Detect which cell encompasses the target text, then output its (x, y) center coordinate. 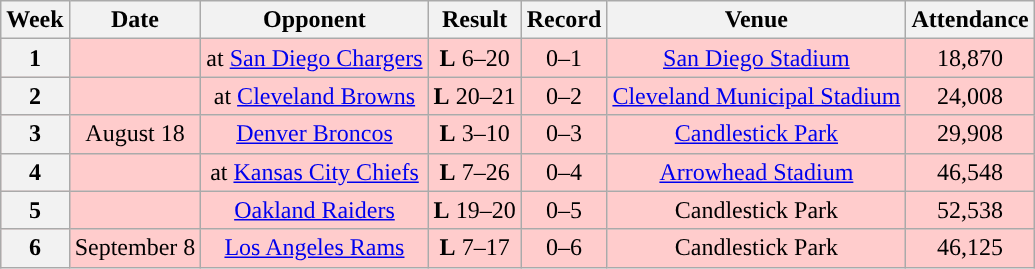
Attendance (970, 20)
Los Angeles Rams (314, 248)
5 (35, 210)
2 (35, 96)
at Cleveland Browns (314, 96)
Venue (756, 20)
at Kansas City Chiefs (314, 172)
4 (35, 172)
August 18 (135, 134)
Cleveland Municipal Stadium (756, 96)
Oakland Raiders (314, 210)
September 8 (135, 248)
1 (35, 58)
29,908 (970, 134)
Week (35, 20)
Record (564, 20)
3 (35, 134)
L 7–17 (474, 248)
46,548 (970, 172)
0–3 (564, 134)
0–4 (564, 172)
Result (474, 20)
0–5 (564, 210)
6 (35, 248)
0–6 (564, 248)
at San Diego Chargers (314, 58)
18,870 (970, 58)
L 20–21 (474, 96)
0–2 (564, 96)
Arrowhead Stadium (756, 172)
L 6–20 (474, 58)
Opponent (314, 20)
24,008 (970, 96)
52,538 (970, 210)
L 3–10 (474, 134)
L 19–20 (474, 210)
46,125 (970, 248)
Denver Broncos (314, 134)
San Diego Stadium (756, 58)
L 7–26 (474, 172)
0–1 (564, 58)
Date (135, 20)
